Find where the given text appears and provide that cell's center as [x, y] coordinate. 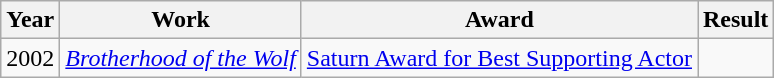
Brotherhood of the Wolf [181, 58]
Year [30, 20]
Result [736, 20]
Saturn Award for Best Supporting Actor [499, 58]
2002 [30, 58]
Work [181, 20]
Award [499, 20]
